Output the (X, Y) coordinate of the center of the cell containing the given text.  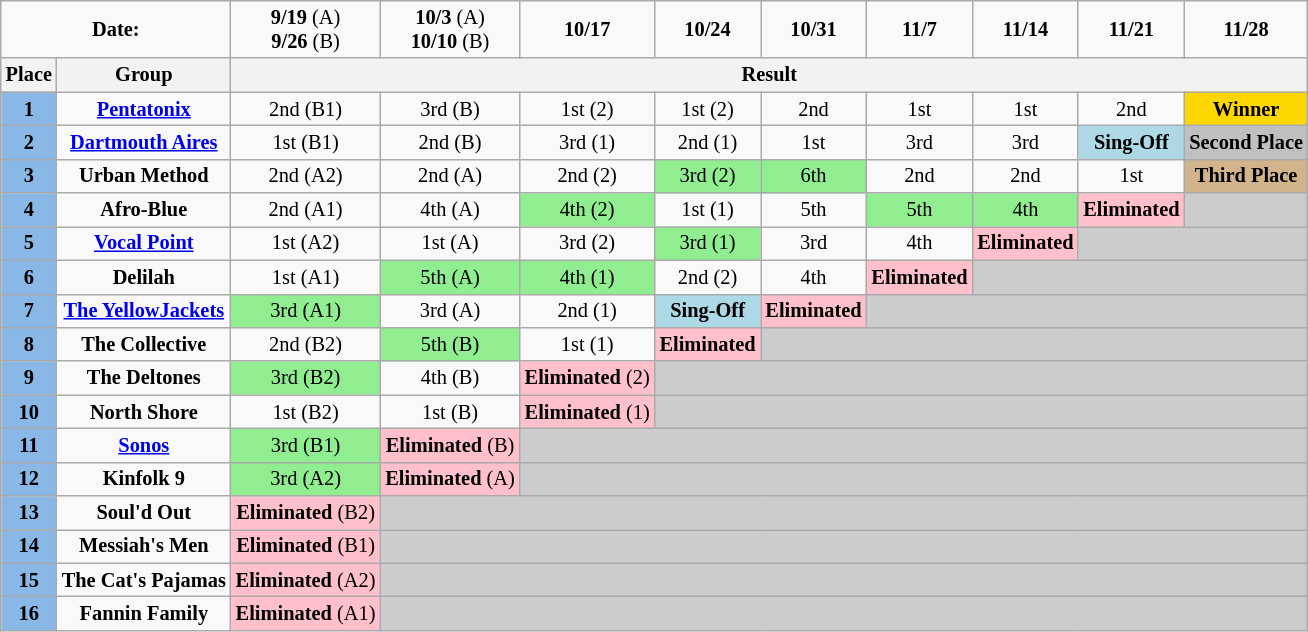
Dartmouth Aires (144, 142)
15 (29, 580)
Urban Method (144, 176)
12 (29, 479)
5 (29, 243)
13 (29, 513)
4th (1) (588, 277)
4th (A) (450, 210)
Pentatonix (144, 109)
4th (B) (450, 378)
Third Place (1246, 176)
16 (29, 613)
3rd (B) (450, 109)
9/19 (A)9/26 (B) (306, 29)
Sonos (144, 445)
3rd (B2) (306, 378)
Eliminated (2) (588, 378)
1st (A2) (306, 243)
Winner (1246, 109)
The Deltones (144, 378)
Delilah (144, 277)
Eliminated (B1) (306, 546)
6 (29, 277)
Messiah's Men (144, 546)
11 (29, 445)
Eliminated (A) (450, 479)
5th (A) (450, 277)
8 (29, 344)
11/28 (1246, 29)
2nd (A1) (306, 210)
Kinfolk 9 (144, 479)
Vocal Point (144, 243)
Fannin Family (144, 613)
Eliminated (1) (588, 412)
4 (29, 210)
10/24 (708, 29)
10/31 (814, 29)
Eliminated (A1) (306, 613)
3rd (B1) (306, 445)
The Collective (144, 344)
The YellowJackets (144, 311)
3rd (A2) (306, 479)
7 (29, 311)
2nd (A) (450, 176)
3rd (A1) (306, 311)
Soul'd Out (144, 513)
2nd (B) (450, 142)
Date: (116, 29)
2nd (B1) (306, 109)
Place (29, 75)
6th (814, 176)
14 (29, 546)
10/3 (A)10/10 (B) (450, 29)
1st (B) (450, 412)
10 (29, 412)
1st (B2) (306, 412)
Second Place (1246, 142)
2nd (A2) (306, 176)
2nd (B2) (306, 344)
4th (2) (588, 210)
Group (144, 75)
Eliminated (A2) (306, 580)
11/14 (1025, 29)
9 (29, 378)
11/7 (919, 29)
3rd (A) (450, 311)
10/17 (588, 29)
1st (A) (450, 243)
Afro-Blue (144, 210)
Result (770, 75)
Eliminated (B2) (306, 513)
3 (29, 176)
1st (A1) (306, 277)
The Cat's Pajamas (144, 580)
Eliminated (B) (450, 445)
1 (29, 109)
11/21 (1131, 29)
5th (B) (450, 344)
1st (B1) (306, 142)
North Shore (144, 412)
2 (29, 142)
